Extract the (x, y) coordinate from the center of the cell holding the provided text.  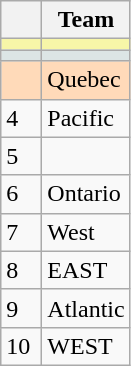
Team (86, 20)
Pacific (86, 118)
8 (22, 270)
Ontario (86, 194)
10 (22, 346)
WEST (86, 346)
5 (22, 156)
West (86, 232)
EAST (86, 270)
6 (22, 194)
Quebec (86, 80)
Atlantic (86, 308)
9 (22, 308)
4 (22, 118)
7 (22, 232)
